Detect which cell encompasses the target text, then output its (X, Y) center coordinate. 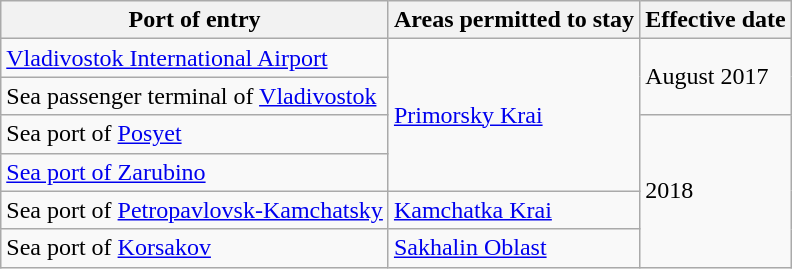
Sea port of Zarubino (195, 172)
2018 (716, 191)
Sea port of Posyet (195, 134)
Areas permitted to stay (514, 20)
Effective date (716, 20)
August 2017 (716, 77)
Port of entry (195, 20)
Kamchatka Krai (514, 210)
Sea port of Korsakov (195, 248)
Primorsky Krai (514, 115)
Sea port of Petropavlovsk-Kamchatsky (195, 210)
Sea passenger terminal of Vladivostok (195, 96)
Vladivostok International Airport (195, 58)
Sakhalin Oblast (514, 248)
